Determine the (x, y) coordinate at the center of the cell enclosing the given text.  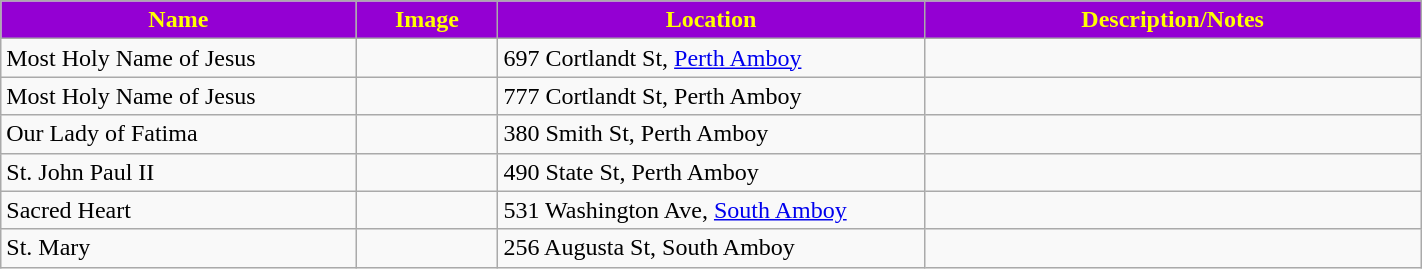
Sacred Heart (178, 210)
St. John Paul II (178, 172)
380 Smith St, Perth Amboy (711, 134)
777 Cortlandt St, Perth Amboy (711, 96)
Image (427, 20)
697 Cortlandt St, Perth Amboy (711, 58)
Our Lady of Fatima (178, 134)
Name (178, 20)
Description/Notes (1172, 20)
256 Augusta St, South Amboy (711, 248)
490 State St, Perth Amboy (711, 172)
St. Mary (178, 248)
531 Washington Ave, South Amboy (711, 210)
Location (711, 20)
